Pinpoint the cell where the given text exists, returning its [x, y] midpoint coordinate. 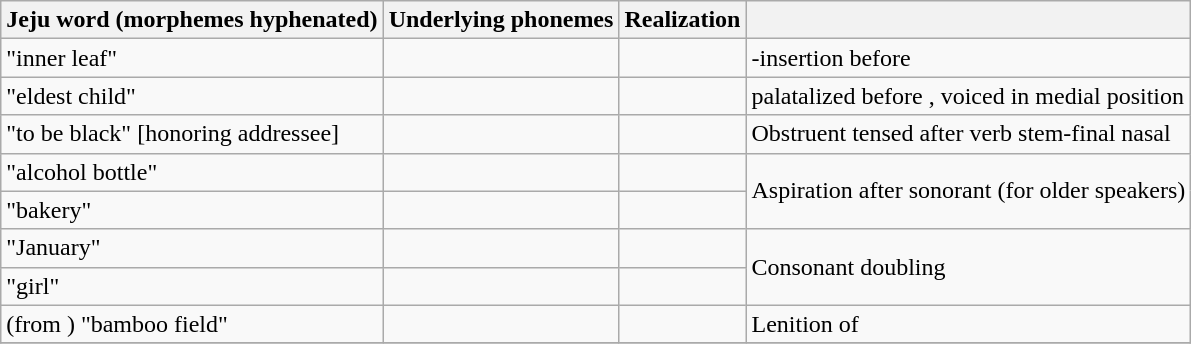
Lenition of [968, 324]
"girl" [192, 286]
Jeju word (morphemes hyphenated) [192, 20]
"to be black" [honoring addressee] [192, 134]
"January" [192, 248]
"eldest child" [192, 96]
-insertion before [968, 58]
Obstruent tensed after verb stem-final nasal [968, 134]
Aspiration after sonorant (for older speakers) [968, 191]
Consonant doubling [968, 267]
Underlying phonemes [501, 20]
(from ) "bamboo field" [192, 324]
Realization [682, 20]
"alcohol bottle" [192, 172]
"bakery" [192, 210]
"inner leaf" [192, 58]
palatalized before , voiced in medial position [968, 96]
